For the text-containing cell, return its midpoint in (X, Y) coordinate format. 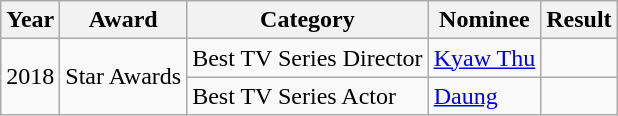
Best TV Series Director (308, 58)
Daung (484, 96)
2018 (30, 77)
Kyaw Thu (484, 58)
Result (579, 20)
Nominee (484, 20)
Year (30, 20)
Award (124, 20)
Star Awards (124, 77)
Best TV Series Actor (308, 96)
Category (308, 20)
